Pinpoint the cell where the given text exists, returning its [x, y] midpoint coordinate. 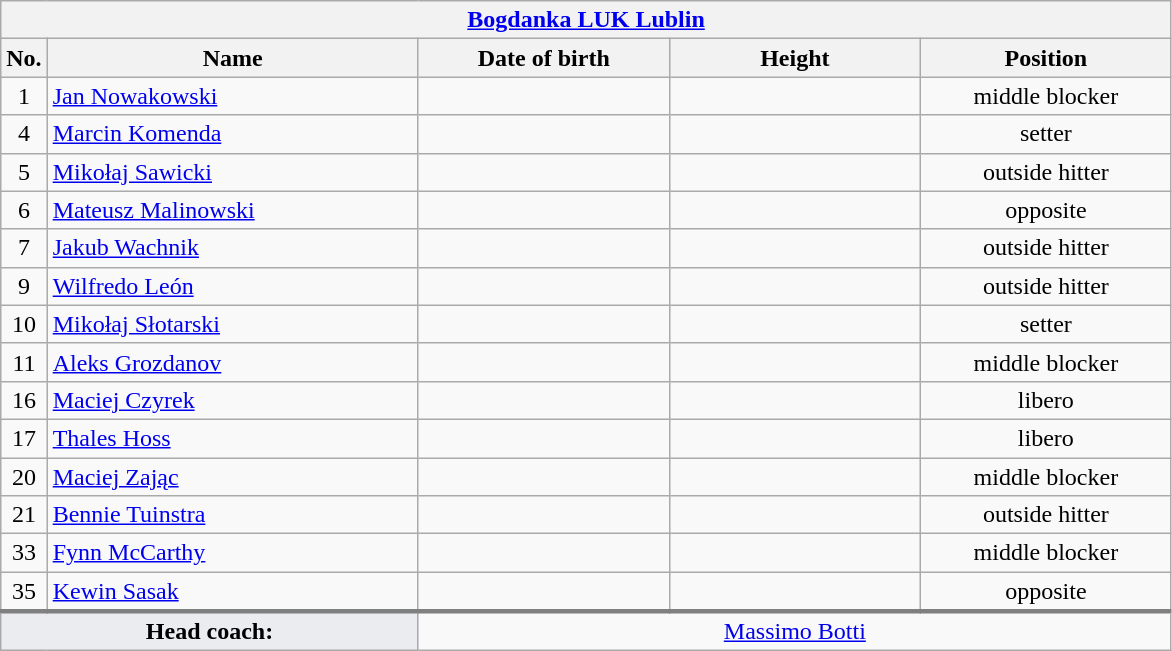
Name [232, 58]
11 [24, 362]
7 [24, 248]
Mikołaj Słotarski [232, 324]
4 [24, 134]
16 [24, 400]
Position [1046, 58]
6 [24, 210]
Bennie Tuinstra [232, 515]
Maciej Zając [232, 477]
Marcin Komenda [232, 134]
20 [24, 477]
33 [24, 553]
9 [24, 286]
Jan Nowakowski [232, 96]
1 [24, 96]
17 [24, 438]
Aleks Grozdanov [232, 362]
Thales Hoss [232, 438]
Maciej Czyrek [232, 400]
Wilfredo León [232, 286]
Height [794, 58]
35 [24, 592]
Head coach: [210, 631]
Fynn McCarthy [232, 553]
Jakub Wachnik [232, 248]
5 [24, 172]
Mateusz Malinowski [232, 210]
21 [24, 515]
Date of birth [544, 58]
Bogdanka LUK Lublin [586, 20]
10 [24, 324]
Kewin Sasak [232, 592]
Massimo Botti [794, 631]
No. [24, 58]
Mikołaj Sawicki [232, 172]
